Detect which cell encompasses the target text, then output its [X, Y] center coordinate. 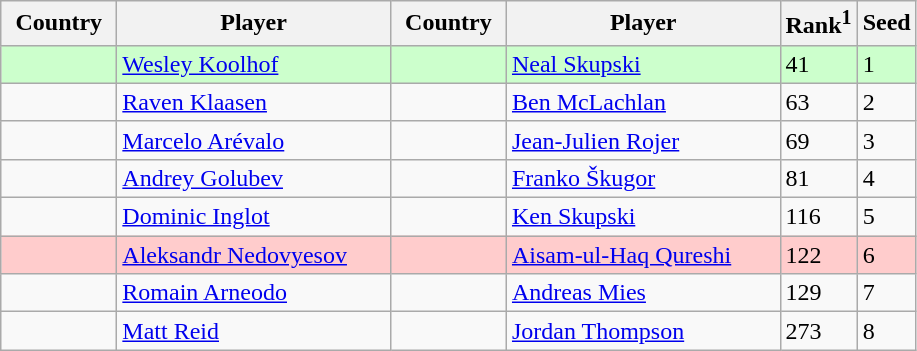
8 [886, 331]
Andrey Golubev [254, 178]
5 [886, 217]
Dominic Inglot [254, 217]
116 [818, 217]
129 [818, 293]
Wesley Koolhof [254, 64]
Romain Arneodo [254, 293]
Neal Skupski [643, 64]
Ken Skupski [643, 217]
81 [818, 178]
6 [886, 255]
Rank1 [818, 24]
3 [886, 140]
2 [886, 102]
69 [818, 140]
Jordan Thompson [643, 331]
7 [886, 293]
Andreas Mies [643, 293]
Raven Klaasen [254, 102]
Franko Škugor [643, 178]
41 [818, 64]
Aisam-ul-Haq Qureshi [643, 255]
Aleksandr Nedovyesov [254, 255]
Ben McLachlan [643, 102]
273 [818, 331]
4 [886, 178]
63 [818, 102]
Jean-Julien Rojer [643, 140]
1 [886, 64]
Matt Reid [254, 331]
Marcelo Arévalo [254, 140]
Seed [886, 24]
122 [818, 255]
